Output the [x, y] coordinate of the center of the cell containing the given text.  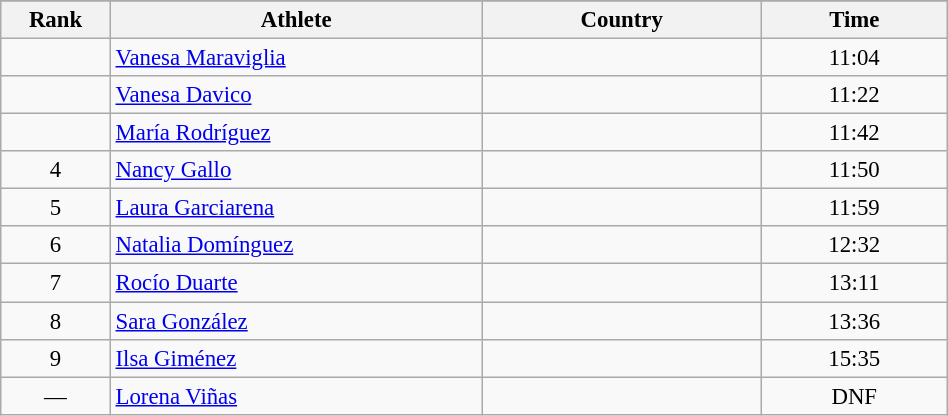
Laura Garciarena [296, 208]
13:36 [854, 321]
Country [622, 20]
11:04 [854, 58]
Natalia Domínguez [296, 245]
Vanesa Maraviglia [296, 58]
Sara González [296, 321]
Athlete [296, 20]
Rank [56, 20]
Lorena Viñas [296, 396]
María Rodríguez [296, 133]
9 [56, 358]
15:35 [854, 358]
13:11 [854, 283]
8 [56, 321]
— [56, 396]
6 [56, 245]
11:42 [854, 133]
DNF [854, 396]
Nancy Gallo [296, 170]
7 [56, 283]
Time [854, 20]
12:32 [854, 245]
Rocío Duarte [296, 283]
5 [56, 208]
4 [56, 170]
Ilsa Giménez [296, 358]
11:22 [854, 95]
Vanesa Davico [296, 95]
11:59 [854, 208]
11:50 [854, 170]
